Capture the cell that displays the provided text and extract its [x, y] central coordinate. 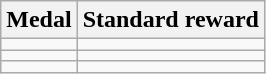
Medal [39, 20]
Standard reward [170, 20]
